Return the (X, Y) coordinate for the center point of the cell that contains the specified text.  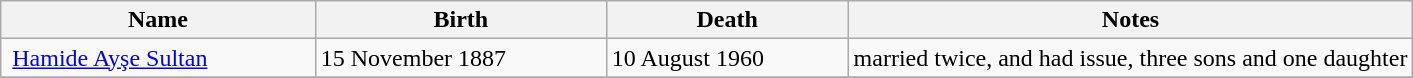
Birth (460, 20)
Death (727, 20)
married twice, and had issue, three sons and one daughter (1130, 58)
Hamide Ayşe Sultan (158, 58)
10 August 1960 (727, 58)
15 November 1887 (460, 58)
Notes (1130, 20)
Name (158, 20)
